Return [X, Y] of the center of cell containing provided text 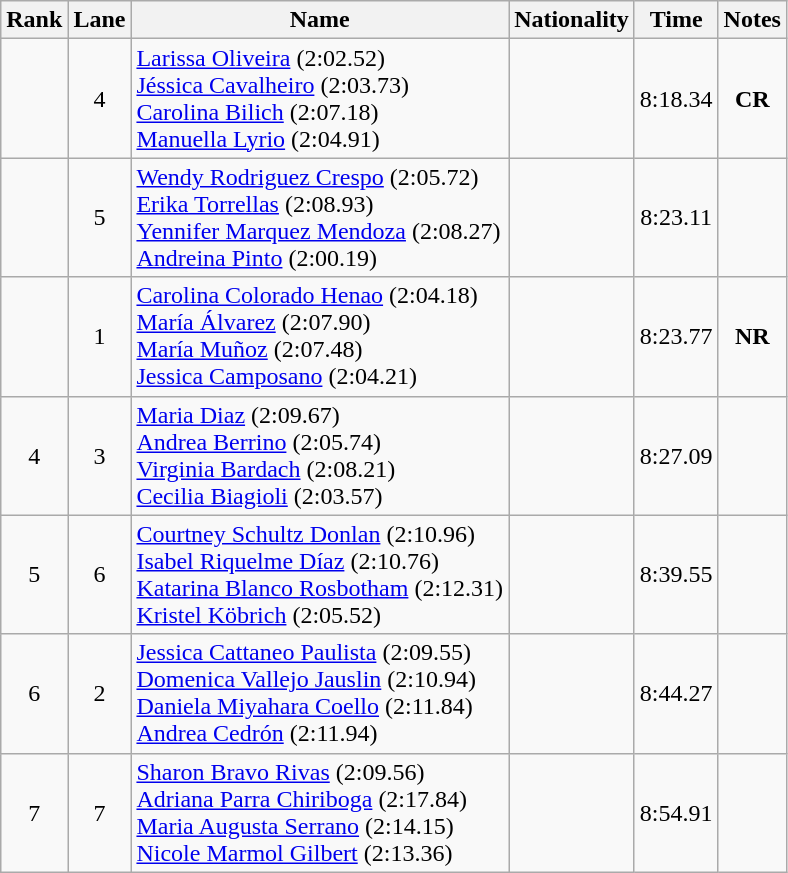
8:18.34 [676, 98]
3 [100, 456]
CR [752, 98]
8:54.91 [676, 812]
8:27.09 [676, 456]
8:23.77 [676, 336]
Courtney Schultz Donlan (2:10.96) Isabel Riquelme Díaz (2:10.76) Katarina Blanco Rosbotham (2:12.31) Kristel Köbrich (2:05.52) [320, 574]
NR [752, 336]
Lane [100, 20]
Notes [752, 20]
Rank [34, 20]
Name [320, 20]
8:44.27 [676, 694]
Carolina Colorado Henao (2:04.18) María Álvarez (2:07.90) María Muñoz (2:07.48) Jessica Camposano (2:04.21) [320, 336]
8:23.11 [676, 218]
Larissa Oliveira (2:02.52) Jéssica Cavalheiro (2:03.73) Carolina Bilich (2:07.18) Manuella Lyrio (2:04.91) [320, 98]
Sharon Bravo Rivas (2:09.56) Adriana Parra Chiriboga (2:17.84) Maria Augusta Serrano (2:14.15) Nicole Marmol Gilbert (2:13.36) [320, 812]
Jessica Cattaneo Paulista (2:09.55) Domenica Vallejo Jauslin (2:10.94) Daniela Miyahara Coello (2:11.84) Andrea Cedrón (2:11.94) [320, 694]
Maria Diaz (2:09.67) Andrea Berrino (2:05.74) Virginia Bardach (2:08.21) Cecilia Biagioli (2:03.57) [320, 456]
Wendy Rodriguez Crespo (2:05.72) Erika Torrellas (2:08.93) Yennifer Marquez Mendoza (2:08.27) Andreina Pinto (2:00.19) [320, 218]
2 [100, 694]
Time [676, 20]
1 [100, 336]
Nationality [572, 20]
8:39.55 [676, 574]
